Provide the (X, Y) coordinate of the cell's center where the given text is located.  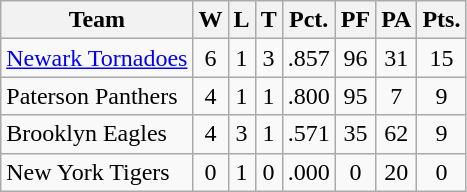
Team (97, 20)
Pts. (442, 20)
PA (396, 20)
.000 (308, 172)
96 (355, 58)
.857 (308, 58)
15 (442, 58)
PF (355, 20)
W (210, 20)
6 (210, 58)
Brooklyn Eagles (97, 134)
New York Tigers (97, 172)
T (268, 20)
7 (396, 96)
.571 (308, 134)
62 (396, 134)
20 (396, 172)
Pct. (308, 20)
.800 (308, 96)
Newark Tornadoes (97, 58)
Paterson Panthers (97, 96)
95 (355, 96)
L (242, 20)
35 (355, 134)
31 (396, 58)
